For the text-containing cell, return its midpoint in (X, Y) coordinate format. 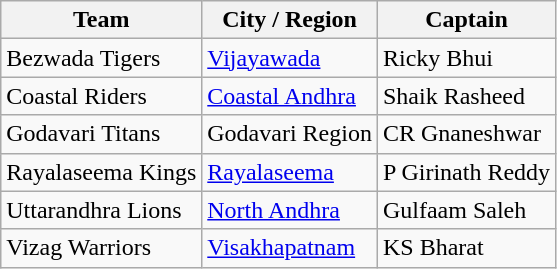
KS Bharat (466, 248)
North Andhra (290, 210)
Rayalaseema (290, 172)
Coastal Riders (102, 96)
Captain (466, 20)
Ricky Bhui (466, 58)
City / Region (290, 20)
Vizag Warriors (102, 248)
Visakhapatnam (290, 248)
Godavari Region (290, 134)
Rayalaseema Kings (102, 172)
Coastal Andhra (290, 96)
P Girinath Reddy (466, 172)
Gulfaam Saleh (466, 210)
Godavari Titans (102, 134)
Bezwada Tigers (102, 58)
Vijayawada (290, 58)
Uttarandhra Lions (102, 210)
CR Gnaneshwar (466, 134)
Team (102, 20)
Shaik Rasheed (466, 96)
